From the cell containing the given text, extract its center point as (X, Y) coordinate. 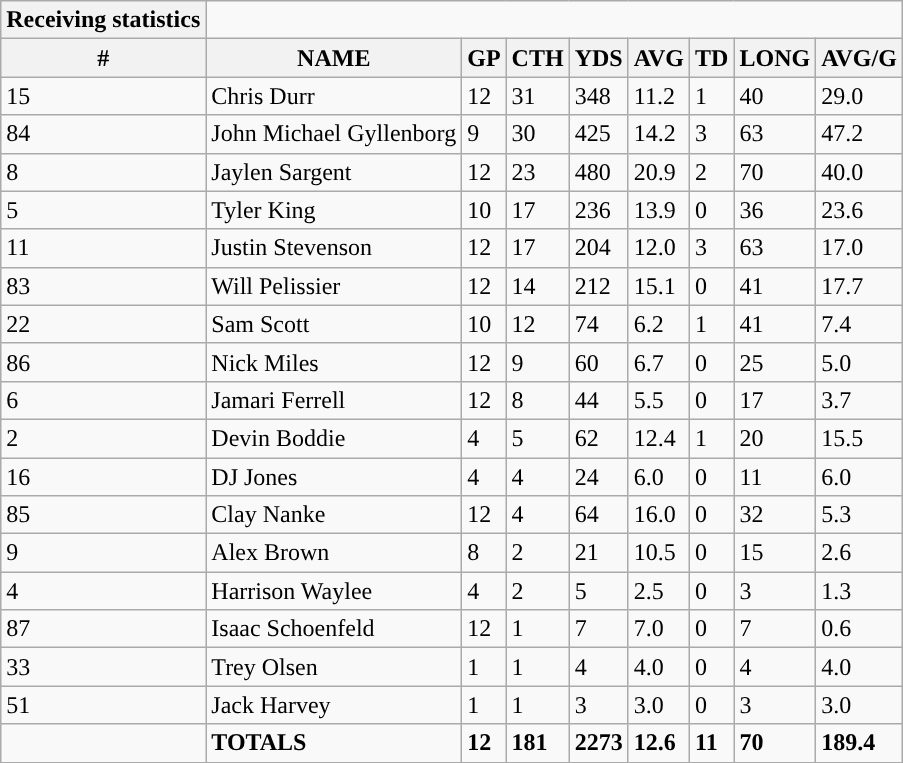
Trey Olsen (334, 667)
Will Pelissier (334, 286)
AVG/G (860, 58)
212 (598, 286)
30 (538, 134)
Tyler King (334, 210)
64 (598, 515)
2.5 (658, 591)
YDS (598, 58)
12.6 (658, 743)
Justin Stevenson (334, 248)
7.0 (658, 629)
Devin Boddie (334, 438)
Chris Durr (334, 96)
Jamari Ferrell (334, 400)
LONG (775, 58)
Clay Nanke (334, 515)
11.2 (658, 96)
348 (598, 96)
7.4 (860, 324)
Harrison Waylee (334, 591)
6 (104, 400)
Jaylen Sargent (334, 172)
Nick Miles (334, 362)
12.0 (658, 248)
20.9 (658, 172)
181 (538, 743)
83 (104, 286)
TD (712, 58)
23 (538, 172)
51 (104, 705)
21 (598, 553)
6.2 (658, 324)
204 (598, 248)
425 (598, 134)
DJ Jones (334, 477)
2.6 (860, 553)
12.4 (658, 438)
40 (775, 96)
36 (775, 210)
5.5 (658, 400)
GP (484, 58)
25 (775, 362)
31 (538, 96)
480 (598, 172)
24 (598, 477)
44 (598, 400)
84 (104, 134)
5.3 (860, 515)
10.5 (658, 553)
17.0 (860, 248)
60 (598, 362)
22 (104, 324)
TOTALS (334, 743)
16.0 (658, 515)
17.7 (860, 286)
5.0 (860, 362)
62 (598, 438)
85 (104, 515)
13.9 (658, 210)
15.1 (658, 286)
23.6 (860, 210)
Isaac Schoenfeld (334, 629)
NAME (334, 58)
1.3 (860, 591)
6.7 (658, 362)
# (104, 58)
189.4 (860, 743)
15.5 (860, 438)
2273 (598, 743)
14.2 (658, 134)
Jack Harvey (334, 705)
86 (104, 362)
33 (104, 667)
20 (775, 438)
John Michael Gyllenborg (334, 134)
29.0 (860, 96)
47.2 (860, 134)
16 (104, 477)
3.7 (860, 400)
Alex Brown (334, 553)
236 (598, 210)
0.6 (860, 629)
40.0 (860, 172)
Receiving statistics (104, 20)
14 (538, 286)
87 (104, 629)
32 (775, 515)
74 (598, 324)
CTH (538, 58)
Sam Scott (334, 324)
AVG (658, 58)
